Detect which cell encompasses the target text, then output its [x, y] center coordinate. 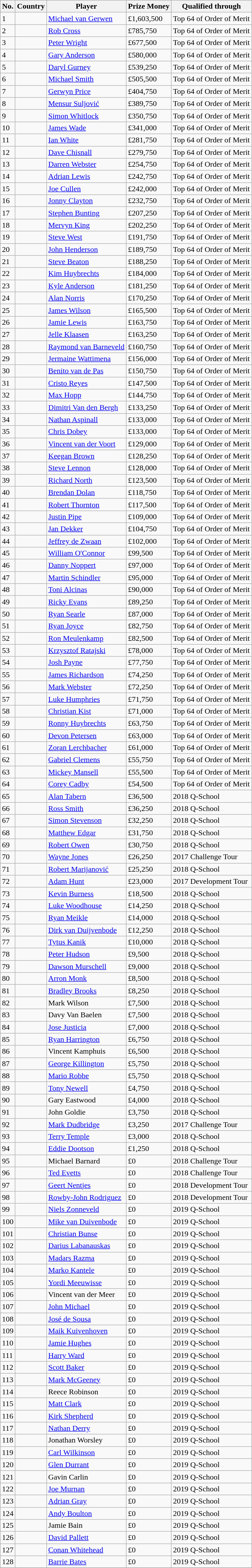
George Killington [87, 1064]
Richard North [87, 480]
79 [8, 966]
Mickey Mansell [87, 772]
Jamie Hughes [87, 1343]
18 [8, 225]
Cristo Reyes [87, 383]
Simon Stevenson [87, 821]
£95,000 [149, 578]
99 [8, 1209]
Ricky Evans [87, 602]
126 [8, 1538]
17 [8, 213]
£128,250 [149, 456]
68 [8, 833]
29 [8, 359]
Michael Barnard [87, 1161]
Mark Webster [87, 687]
103 [8, 1258]
61 [8, 748]
£189,750 [149, 249]
42 [8, 517]
Benito van de Pas [87, 371]
Darius Labanauskas [87, 1246]
7 [8, 91]
122 [8, 1489]
72 [8, 881]
25 [8, 310]
3 [8, 43]
£26,250 [149, 857]
40 [8, 492]
£61,000 [149, 748]
£55,750 [149, 760]
Vincent van der Meer [87, 1294]
£242,750 [149, 177]
Darren Webster [87, 164]
José de Sousa [87, 1319]
Tytus Kanik [87, 942]
Robert Thornton [87, 504]
Jonathan Worsley [87, 1440]
Ian White [87, 140]
Dave Chisnall [87, 152]
51 [8, 626]
Vincent Kamphuis [87, 1051]
35 [8, 432]
£36,500 [149, 796]
£254,750 [149, 164]
64 [8, 784]
Terry Temple [87, 1137]
80 [8, 979]
Luke Humphries [87, 699]
£677,500 [149, 43]
Ryan Searle [87, 614]
Nathan Aspinall [87, 420]
£23,000 [149, 881]
£7,000 [149, 1027]
Raymond van Barneveld [87, 346]
Mervyn King [87, 225]
Carl Wilkinson [87, 1452]
127 [8, 1550]
73 [8, 893]
Maik Kuivenhoven [87, 1331]
101 [8, 1234]
67 [8, 821]
Scott Baker [87, 1367]
£156,000 [149, 359]
Dirk van Duijvenbode [87, 930]
£12,250 [149, 930]
Robert Marijanović [87, 869]
34 [8, 420]
Marko Kantele [87, 1270]
£8,500 [149, 979]
Brendan Dolan [87, 492]
£99,500 [149, 553]
56 [8, 687]
£55,500 [149, 772]
Jermaine Wattimena [87, 359]
Gary Anderson [87, 55]
Tony Newell [87, 1088]
£539,250 [149, 67]
Jose Justicia [87, 1027]
90 [8, 1100]
£4,000 [149, 1100]
2017 Development Tour [211, 881]
118 [8, 1440]
£30,750 [149, 845]
Rob Cross [87, 31]
Dimitri Van den Bergh [87, 407]
31 [8, 383]
Kim Huybrechts [87, 274]
Niels Zonneveld [87, 1209]
£128,000 [149, 468]
£104,750 [149, 529]
74 [8, 905]
Ronny Huybrechts [87, 723]
Arron Monk [87, 979]
13 [8, 164]
£14,250 [149, 905]
Devon Petersen [87, 735]
£72,250 [149, 687]
115 [8, 1404]
65 [8, 796]
Davy Van Baelen [87, 1015]
Eddie Dootson [87, 1149]
Ron Meulenkamp [87, 638]
92 [8, 1124]
Wayne Jones [87, 857]
110 [8, 1343]
91 [8, 1112]
£242,000 [149, 189]
James Richardson [87, 675]
Daryl Gurney [87, 67]
120 [8, 1465]
£118,750 [149, 492]
89 [8, 1088]
£281,750 [149, 140]
96 [8, 1173]
Gavin Carlin [87, 1477]
Jamie Bain [87, 1526]
£74,250 [149, 675]
£90,000 [149, 590]
£63,750 [149, 723]
£6,500 [149, 1051]
£4,750 [149, 1088]
Keegan Brown [87, 456]
Mark Wilson [87, 1003]
102 [8, 1246]
Mark McGeeney [87, 1380]
Alan Tabern [87, 796]
Ted Evetts [87, 1173]
57 [8, 699]
£184,000 [149, 274]
113 [8, 1380]
46 [8, 565]
69 [8, 845]
Matthew Edgar [87, 833]
15 [8, 189]
Player [87, 6]
Andy Boulton [87, 1513]
£1,603,500 [149, 19]
111 [8, 1355]
28 [8, 346]
£3,750 [149, 1112]
76 [8, 930]
48 [8, 590]
86 [8, 1051]
123 [8, 1501]
Adrian Gray [87, 1501]
£144,750 [149, 395]
Harry Ward [87, 1355]
20 [8, 249]
124 [8, 1513]
23 [8, 286]
87 [8, 1064]
£129,000 [149, 444]
95 [8, 1161]
John Goldie [87, 1112]
53 [8, 650]
116 [8, 1416]
£102,000 [149, 541]
55 [8, 675]
William O'Connor [87, 553]
Adam Hunt [87, 881]
94 [8, 1149]
104 [8, 1270]
Madars Razma [87, 1258]
50 [8, 614]
45 [8, 553]
£32,250 [149, 821]
£191,750 [149, 237]
£109,000 [149, 517]
£160,750 [149, 346]
Steve West [87, 237]
82 [8, 1003]
£341,000 [149, 128]
Alan Norris [87, 298]
128 [8, 1562]
£18,500 [149, 893]
Justin Pipe [87, 517]
49 [8, 602]
84 [8, 1027]
114 [8, 1392]
Yordi Meeuwisse [87, 1282]
100 [8, 1222]
Nathan Derry [87, 1428]
Zoran Lerchbacher [87, 748]
59 [8, 723]
119 [8, 1452]
£71,750 [149, 699]
85 [8, 1039]
Country [31, 6]
£9,000 [149, 966]
Ryan Joyce [87, 626]
£232,750 [149, 201]
78 [8, 954]
Prize Money [149, 6]
Gabriel Clemens [87, 760]
Peter Wright [87, 43]
Luke Woodhouse [87, 905]
83 [8, 1015]
Reece Robinson [87, 1392]
Mario Robbe [87, 1076]
70 [8, 857]
£1,250 [149, 1149]
£82,500 [149, 638]
Conan Whitehead [87, 1550]
£6,750 [149, 1039]
£170,250 [149, 298]
Peter Hudson [87, 954]
107 [8, 1307]
10 [8, 128]
No. [8, 6]
125 [8, 1526]
£147,500 [149, 383]
£89,250 [149, 602]
63 [8, 772]
1 [8, 19]
Christian Kist [87, 711]
27 [8, 334]
66 [8, 808]
James Wade [87, 128]
Geert Nentjes [87, 1185]
98 [8, 1197]
James Wilson [87, 310]
24 [8, 298]
6 [8, 79]
£163,250 [149, 334]
£77,750 [149, 663]
£181,250 [149, 286]
£202,250 [149, 225]
Corey Cadby [87, 784]
Matt Clark [87, 1404]
121 [8, 1477]
£580,000 [149, 55]
41 [8, 504]
5 [8, 67]
22 [8, 274]
£3,250 [149, 1124]
£10,000 [149, 942]
£150,750 [149, 371]
Barrie Bates [87, 1562]
£87,000 [149, 614]
36 [8, 444]
£117,500 [149, 504]
Max Hopp [87, 395]
Qualified through [211, 6]
Christian Bunse [87, 1234]
£165,500 [149, 310]
Mark Dudbridge [87, 1124]
81 [8, 991]
62 [8, 760]
44 [8, 541]
97 [8, 1185]
Josh Payne [87, 663]
Mike van Duivenbode [87, 1222]
£14,000 [149, 918]
88 [8, 1076]
Kyle Anderson [87, 286]
12 [8, 152]
26 [8, 322]
Simon Whitlock [87, 116]
£350,750 [149, 116]
19 [8, 237]
47 [8, 578]
£207,250 [149, 213]
Robert Owen [87, 845]
117 [8, 1428]
£9,500 [149, 954]
93 [8, 1137]
39 [8, 480]
52 [8, 638]
£3,000 [149, 1137]
2 [8, 31]
11 [8, 140]
£78,000 [149, 650]
75 [8, 918]
Toni Alcinas [87, 590]
John Michael [87, 1307]
Ryan Meikle [87, 918]
Jelle Klaasen [87, 334]
£36,250 [149, 808]
Gerwyn Price [87, 91]
71 [8, 869]
£404,750 [149, 91]
43 [8, 529]
Mensur Suljović [87, 103]
£123,500 [149, 480]
37 [8, 456]
58 [8, 711]
Joe Cullen [87, 189]
9 [8, 116]
Michael Smith [87, 79]
21 [8, 261]
Rowby-John Rodriguez [87, 1197]
David Pallett [87, 1538]
77 [8, 942]
£505,500 [149, 79]
Martin Schindler [87, 578]
Michael van Gerwen [87, 19]
£71,000 [149, 711]
8 [8, 103]
Chris Dobey [87, 432]
Steve Beaton [87, 261]
£389,750 [149, 103]
Ryan Harrington [87, 1039]
Kevin Burness [87, 893]
John Henderson [87, 249]
Jeffrey de Zwaan [87, 541]
Jan Dekker [87, 529]
£63,000 [149, 735]
£31,750 [149, 833]
60 [8, 735]
4 [8, 55]
54 [8, 663]
30 [8, 371]
Bradley Brooks [87, 991]
Danny Noppert [87, 565]
Jonny Clayton [87, 201]
Krzysztof Ratajski [87, 650]
38 [8, 468]
£25,250 [149, 869]
14 [8, 177]
108 [8, 1319]
32 [8, 395]
£785,750 [149, 31]
£8,250 [149, 991]
Joe Murnan [87, 1489]
£163,750 [149, 322]
£279,750 [149, 152]
£133,250 [149, 407]
Dawson Murschell [87, 966]
£188,250 [149, 261]
33 [8, 407]
109 [8, 1331]
Glen Durrant [87, 1465]
£97,000 [149, 565]
Kirk Shepherd [87, 1416]
Jamie Lewis [87, 322]
£54,500 [149, 784]
105 [8, 1282]
Stephen Bunting [87, 213]
16 [8, 201]
Steve Lennon [87, 468]
Adrian Lewis [87, 177]
106 [8, 1294]
£82,750 [149, 626]
112 [8, 1367]
Gary Eastwood [87, 1100]
Ross Smith [87, 808]
Vincent van der Voort [87, 444]
